Locate the cell with the specified text and output its [x, y] center coordinate. 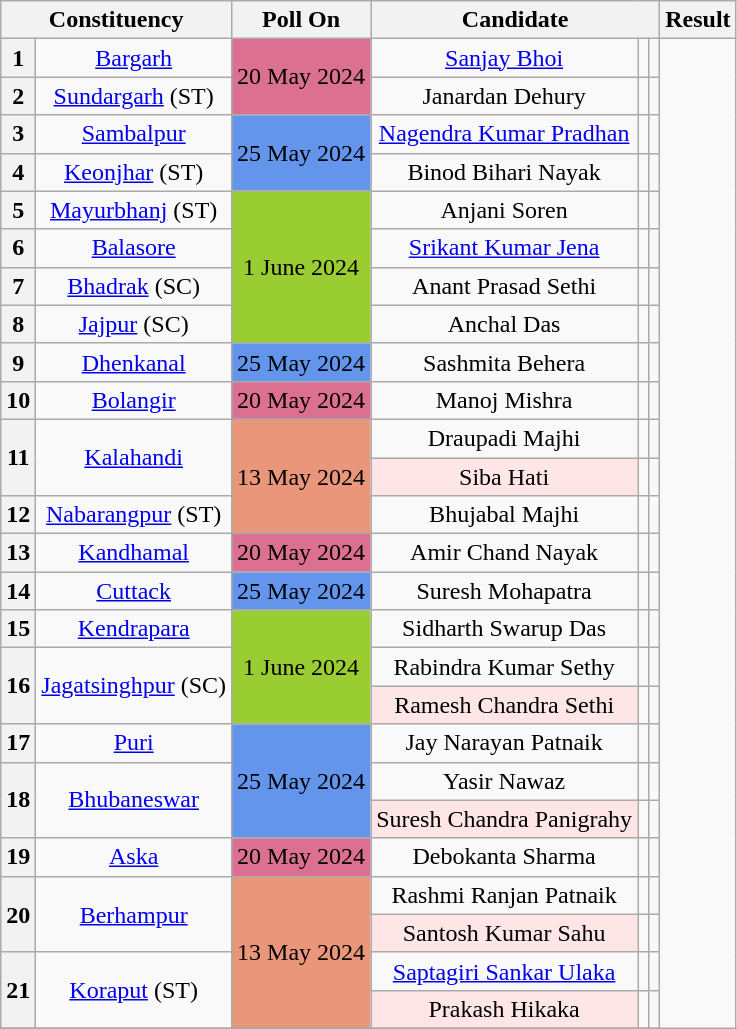
Suresh Chandra Panigrahy [504, 819]
Nabarangpur (ST) [134, 515]
7 [18, 286]
Jagatsinghpur (SC) [134, 686]
Bhujabal Majhi [504, 515]
Sambalpur [134, 134]
9 [18, 362]
12 [18, 515]
Suresh Mohapatra [504, 591]
Sidharth Swarup Das [504, 629]
21 [18, 990]
Sanjay Bhoi [504, 58]
15 [18, 629]
17 [18, 743]
Draupadi Majhi [504, 438]
13 [18, 553]
Nagendra Kumar Pradhan [504, 134]
Puri [134, 743]
Result [698, 20]
Mayurbhanj (ST) [134, 210]
Sashmita Behera [504, 362]
Prakash Hikaka [504, 1009]
Sundargarh (ST) [134, 96]
Binod Bihari Nayak [504, 172]
Kalahandi [134, 457]
8 [18, 324]
Aska [134, 857]
Cuttack [134, 591]
Candidate [516, 20]
Bhadrak (SC) [134, 286]
16 [18, 686]
Manoj Mishra [504, 400]
Bargarh [134, 58]
Anjani Soren [504, 210]
Debokanta Sharma [504, 857]
Janardan Dehury [504, 96]
2 [18, 96]
18 [18, 800]
Jajpur (SC) [134, 324]
Bhubaneswar [134, 800]
Siba Hati [504, 477]
Rabindra Kumar Sethy [504, 667]
Anant Prasad Sethi [504, 286]
Dhenkanal [134, 362]
14 [18, 591]
Poll On [302, 20]
19 [18, 857]
Saptagiri Sankar Ulaka [504, 971]
Koraput (ST) [134, 990]
Kendrapara [134, 629]
3 [18, 134]
Jay Narayan Patnaik [504, 743]
Santosh Kumar Sahu [504, 933]
Constituency [116, 20]
Keonjhar (ST) [134, 172]
20 [18, 914]
Balasore [134, 248]
Rashmi Ranjan Patnaik [504, 895]
5 [18, 210]
11 [18, 457]
Anchal Das [504, 324]
Berhampur [134, 914]
10 [18, 400]
Yasir Nawaz [504, 781]
6 [18, 248]
Srikant Kumar Jena [504, 248]
Bolangir [134, 400]
4 [18, 172]
Ramesh Chandra Sethi [504, 705]
Kandhamal [134, 553]
Amir Chand Nayak [504, 553]
1 [18, 58]
